From the cell containing the given text, extract its center point as [x, y] coordinate. 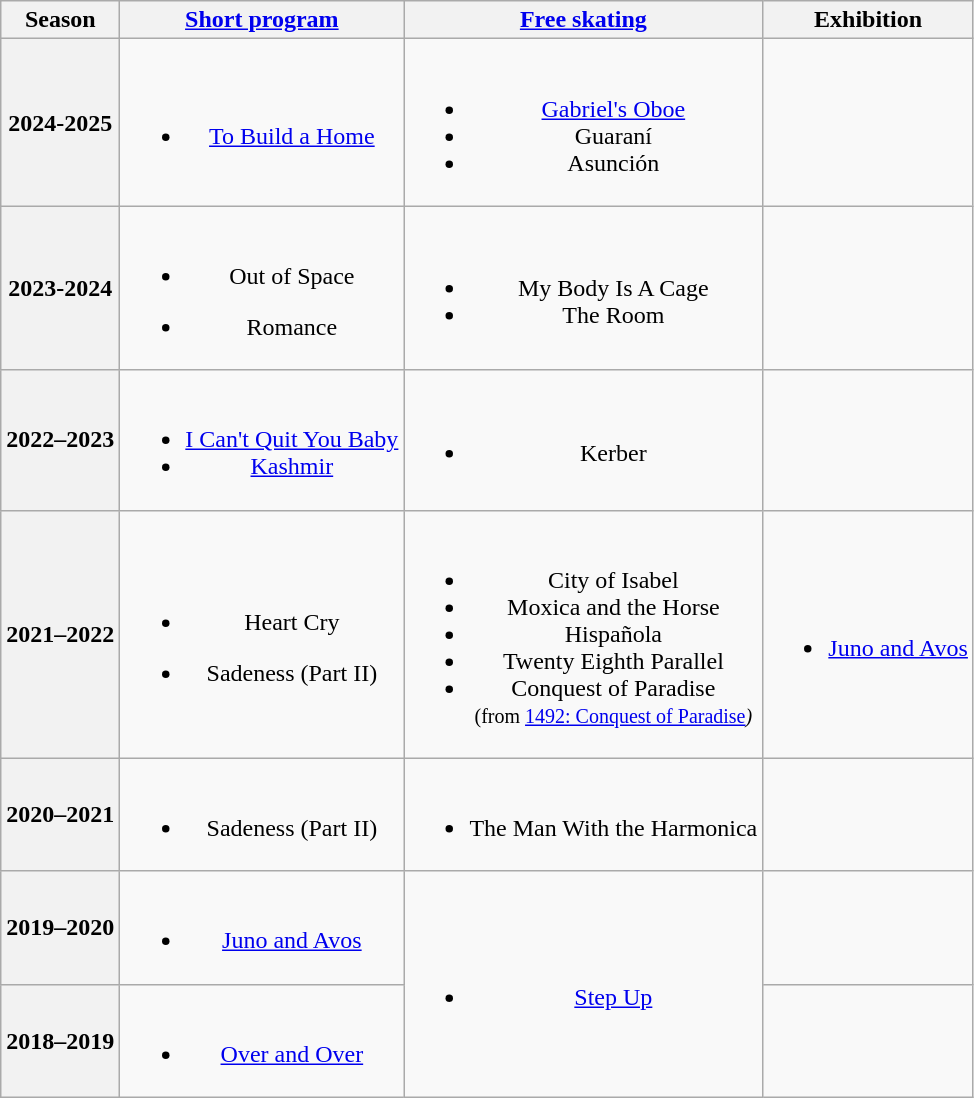
2022–2023 [60, 440]
Heart Cry Sadeness (Part II) [262, 634]
Sadeness (Part II) [262, 814]
The Man With the Harmonica [584, 814]
Short program [262, 20]
2024-2025 [60, 122]
My Body Is A Cage The Room [584, 288]
Free skating [584, 20]
City of IsabelMoxica and the HorseHispañolaTwenty Eighth ParallelConquest of Paradise (from 1492: Conquest of Paradise) [584, 634]
2023-2024 [60, 288]
Over and Over [262, 1040]
Kerber [584, 440]
Exhibition [868, 20]
Gabriel's Oboe GuaraníAsunción [584, 122]
Out of Space Romance [262, 288]
2020–2021 [60, 814]
Season [60, 20]
Step Up [584, 984]
2021–2022 [60, 634]
2019–2020 [60, 928]
I Can't Quit You BabyKashmir [262, 440]
2018–2019 [60, 1040]
To Build a Home [262, 122]
